Capture the cell that displays the provided text and extract its [X, Y] central coordinate. 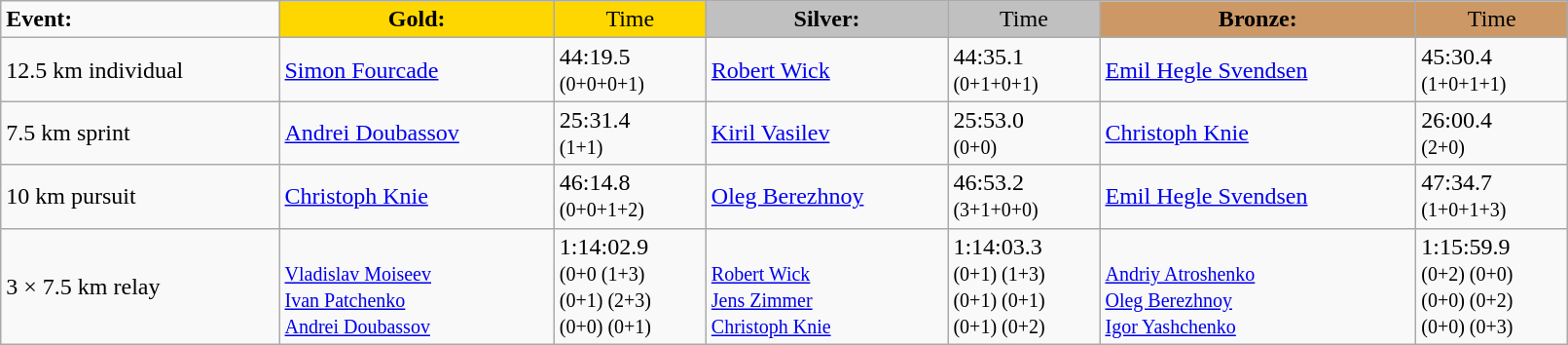
Andriy AtroshenkoOleg BerezhnoyIgor Yashchenko [1258, 287]
46:53.2(3+1+0+0) [1024, 197]
10 km pursuit [140, 197]
25:53.0(0+0) [1024, 133]
Robert WickJens ZimmerChristoph Knie [827, 287]
25:31.4(1+1) [630, 133]
45:30.4(1+0+1+1) [1492, 70]
44:35.1(0+1+0+1) [1024, 70]
47:34.7(1+0+1+3) [1492, 197]
Bronze: [1258, 19]
1:14:03.3(0+1) (1+3)(0+1) (0+1)(0+1) (0+2) [1024, 287]
26:00.4(2+0) [1492, 133]
Gold: [417, 19]
1:15:59.9(0+2) (0+0)(0+0) (0+2)(0+0) (0+3) [1492, 287]
Simon Fourcade [417, 70]
Silver: [827, 19]
7.5 km sprint [140, 133]
Andrei Doubassov [417, 133]
Event: [140, 19]
12.5 km individual [140, 70]
Kiril Vasilev [827, 133]
46:14.8(0+0+1+2) [630, 197]
3 × 7.5 km relay [140, 287]
Vladislav MoiseevIvan PatchenkoAndrei Doubassov [417, 287]
Robert Wick [827, 70]
44:19.5(0+0+0+1) [630, 70]
1:14:02.9(0+0 (1+3)(0+1) (2+3)(0+0) (0+1) [630, 287]
Oleg Berezhnoy [827, 197]
